For the text-containing cell, return its midpoint in (X, Y) coordinate format. 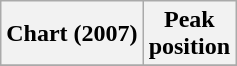
Peakposition (189, 34)
Chart (2007) (72, 34)
